Capture the cell that displays the provided text and extract its (X, Y) central coordinate. 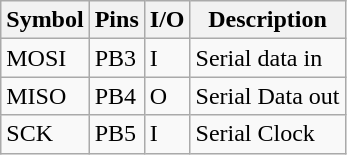
PB3 (116, 58)
SCK (45, 134)
Serial Data out (268, 96)
PB5 (116, 134)
Pins (116, 20)
MISO (45, 96)
Description (268, 20)
MOSI (45, 58)
PB4 (116, 96)
I/O (167, 20)
Symbol (45, 20)
Serial Clock (268, 134)
Serial data in (268, 58)
O (167, 96)
